For the text-containing cell, return its midpoint in [X, Y] coordinate format. 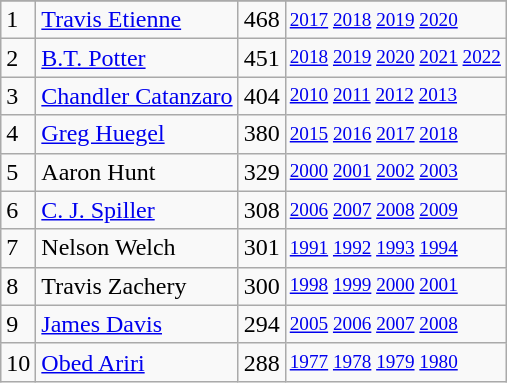
1 [18, 20]
5 [18, 172]
1998 1999 2000 2001 [395, 286]
8 [18, 286]
B.T. Potter [137, 58]
1977 1978 1979 1980 [395, 362]
Travis Etienne [137, 20]
329 [262, 172]
308 [262, 210]
380 [262, 134]
2018 2019 2020 2021 2022 [395, 58]
451 [262, 58]
2005 2006 2007 2008 [395, 324]
468 [262, 20]
2006 2007 2008 2009 [395, 210]
4 [18, 134]
Greg Huegel [137, 134]
404 [262, 96]
2010 2011 2012 2013 [395, 96]
2000 2001 2002 2003 [395, 172]
Chandler Catanzaro [137, 96]
6 [18, 210]
301 [262, 248]
Nelson Welch [137, 248]
294 [262, 324]
288 [262, 362]
3 [18, 96]
2015 2016 2017 2018 [395, 134]
Travis Zachery [137, 286]
Obed Ariri [137, 362]
2 [18, 58]
James Davis [137, 324]
300 [262, 286]
9 [18, 324]
1991 1992 1993 1994 [395, 248]
Aaron Hunt [137, 172]
2017 2018 2019 2020 [395, 20]
C. J. Spiller [137, 210]
7 [18, 248]
10 [18, 362]
